For the text-containing cell, return its midpoint in (x, y) coordinate format. 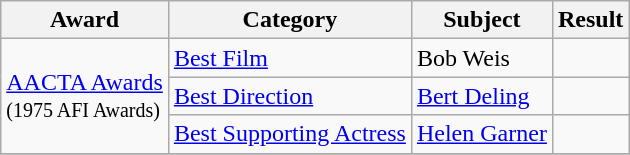
Best Film (290, 58)
Bob Weis (482, 58)
Result (590, 20)
Award (85, 20)
Subject (482, 20)
Best Supporting Actress (290, 134)
AACTA Awards(1975 AFI Awards) (85, 96)
Bert Deling (482, 96)
Helen Garner (482, 134)
Best Direction (290, 96)
Category (290, 20)
